Extract the (X, Y) coordinate from the center of the cell holding the provided text.  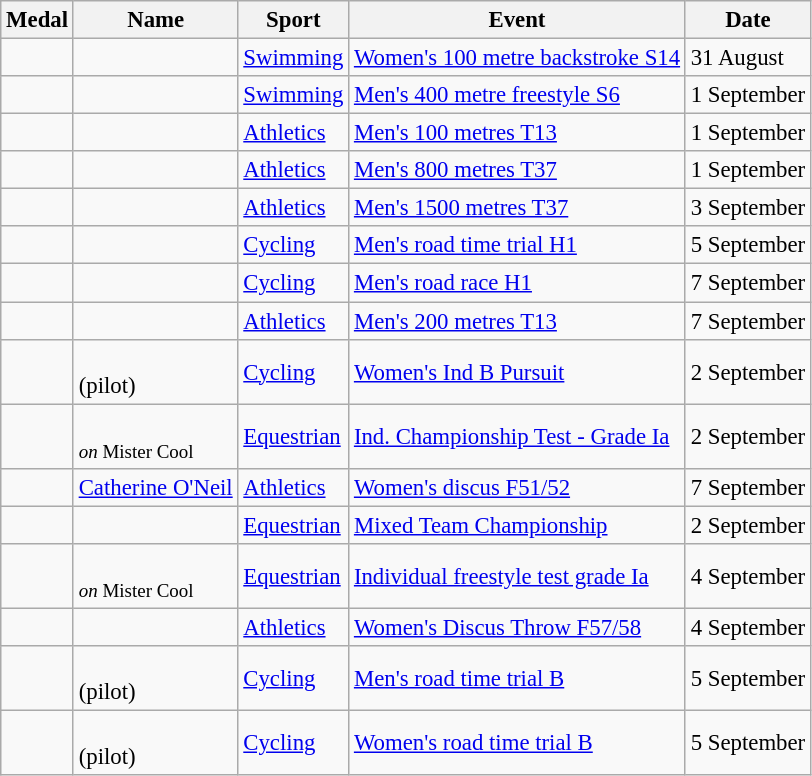
Women's Discus Throw F57/58 (518, 627)
Men's 200 metres T13 (518, 321)
Medal (38, 20)
3 September (748, 208)
Catherine O'Neil (156, 487)
Men's 100 metres T13 (518, 133)
Name (156, 20)
31 August (748, 58)
Women's Ind B Pursuit (518, 372)
Sport (294, 20)
Individual freestyle test grade Ia (518, 576)
Men's 1500 metres T37 (518, 208)
Men's 800 metres T37 (518, 170)
Women's road time trial B (518, 742)
Mixed Team Championship (518, 525)
Men's road time trial B (518, 678)
Women's discus F51/52 (518, 487)
Men's 400 metre freestyle S6 (518, 95)
Women's 100 metre backstroke S14 (518, 58)
Event (518, 20)
Men's road time trial H1 (518, 245)
Ind. Championship Test - Grade Ia (518, 436)
Men's road race H1 (518, 283)
Date (748, 20)
